Identify which cell holds the provided text, then report its (X, Y) central coordinate. 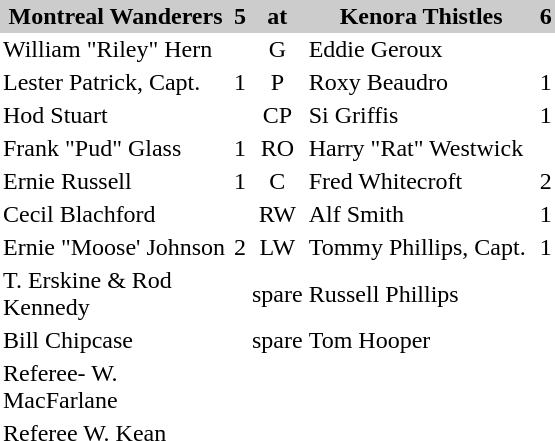
RO (278, 148)
Alf Smith (422, 214)
Kenora Thistles (422, 16)
Hod Stuart (116, 116)
RW (278, 214)
Eddie Geroux (422, 50)
Harry "Rat" Westwick (422, 148)
Bill Chipcase (116, 340)
CP (278, 116)
Frank "Pud" Glass (116, 148)
Referee- W. MacFarlane (116, 387)
Russell Phillips (422, 294)
P (278, 82)
Roxy Beaudro (422, 82)
Ernie "Moose' Johnson (116, 248)
Si Griffis (422, 116)
Tommy Phillips, Capt. (422, 248)
5 (240, 16)
T. Erskine & Rod Kennedy (116, 294)
Lester Patrick, Capt. (116, 82)
Tom Hooper (422, 340)
LW (278, 248)
C (278, 182)
William "Riley" Hern (116, 50)
Fred Whitecroft (422, 182)
6 (546, 16)
at (278, 16)
Cecil Blachford (116, 214)
Montreal Wanderers (116, 16)
Ernie Russell (116, 182)
G (278, 50)
